From the cell containing the given text, extract its center point as [x, y] coordinate. 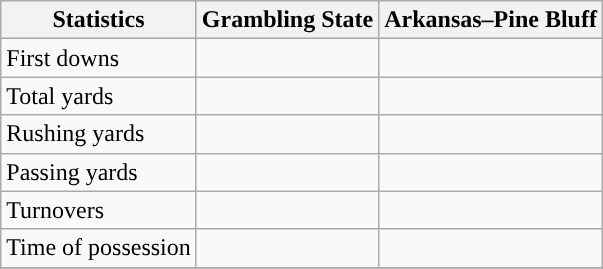
Passing yards [99, 172]
Grambling State [287, 20]
Time of possession [99, 248]
Statistics [99, 20]
First downs [99, 58]
Total yards [99, 96]
Rushing yards [99, 134]
Arkansas–Pine Bluff [491, 20]
Turnovers [99, 210]
